Capture the cell that displays the provided text and extract its [x, y] central coordinate. 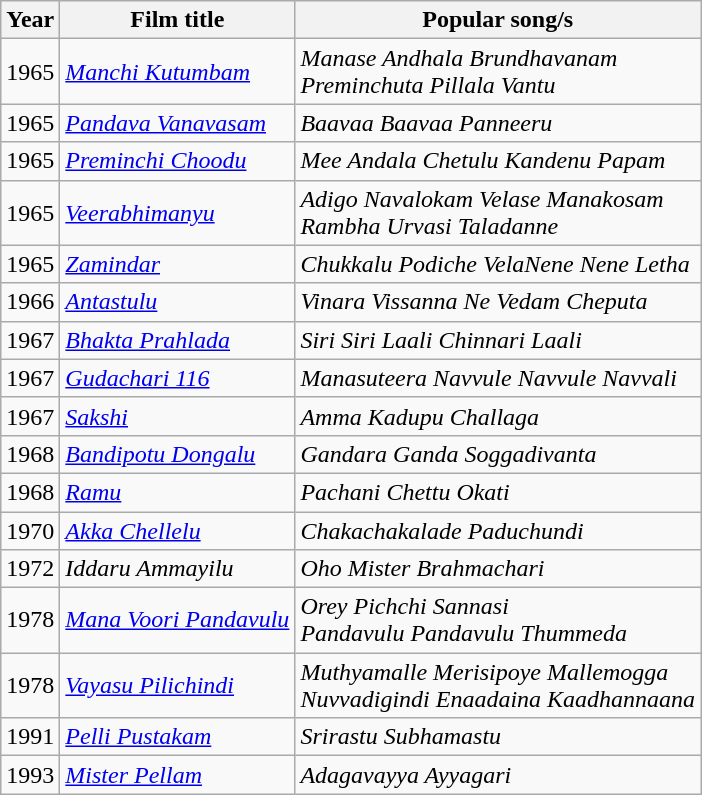
Amma Kadupu Challaga [498, 416]
1970 [30, 531]
Year [30, 20]
Gandara Ganda Soggadivanta [498, 454]
Veerabhimanyu [178, 212]
Pandava Vanavasam [178, 123]
Preminchi Choodu [178, 161]
Manasuteera Navvule Navvule Navvali [498, 378]
Adigo Navalokam Velase ManakosamRambha Urvasi Taladanne [498, 212]
Popular song/s [498, 20]
Siri Siri Laali Chinnari Laali [498, 340]
Zamindar [178, 264]
Orey Pichchi Sannasi Pandavulu Pandavulu Thummeda [498, 620]
Iddaru Ammayilu [178, 569]
Akka Chellelu [178, 531]
1991 [30, 737]
Pelli Pustakam [178, 737]
Vinara Vissanna Ne Vedam Cheputa [498, 302]
1966 [30, 302]
Bhakta Prahlada [178, 340]
Mee Andala Chetulu Kandenu Papam [498, 161]
Manase Andhala BrundhavanamPreminchuta Pillala Vantu [498, 72]
Ramu [178, 492]
Oho Mister Brahmachari [498, 569]
Adagavayya Ayyagari [498, 775]
Film title [178, 20]
Manchi Kutumbam [178, 72]
1972 [30, 569]
Mana Voori Pandavulu [178, 620]
Pachani Chettu Okati [498, 492]
Mister Pellam [178, 775]
Srirastu Subhamastu [498, 737]
Gudachari 116 [178, 378]
Bandipotu Dongalu [178, 454]
Sakshi [178, 416]
Vayasu Pilichindi [178, 686]
Antastulu [178, 302]
Chukkalu Podiche VelaNene Nene Letha [498, 264]
Chakachakalade Paduchundi [498, 531]
1993 [30, 775]
Baavaa Baavaa Panneeru [498, 123]
Muthyamalle Merisipoye MallemoggaNuvvadigindi Enaadaina Kaadhannaana [498, 686]
